From the cell containing the given text, extract its center point as [x, y] coordinate. 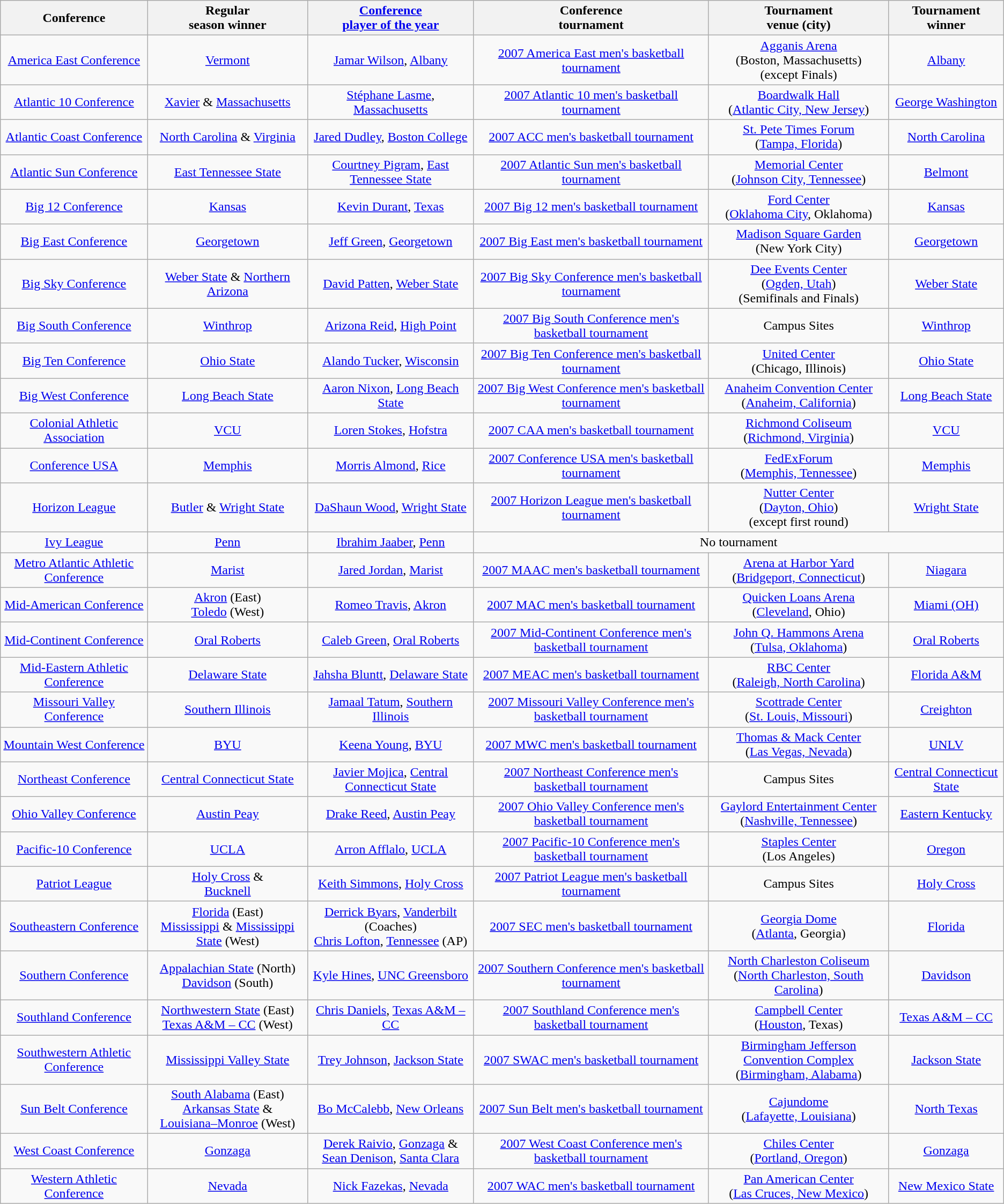
Creighton [946, 710]
Horizon League [74, 508]
Albany [946, 60]
2007 Big West Conference men's basketball tournament [591, 396]
2007 Atlantic Sun men's basketball tournament [591, 172]
West Coast Conference [74, 1151]
Ibrahim Jaaber, Penn [390, 542]
Nick Fazekas, Nevada [390, 1186]
2007 Big South Conference men's basketball tournament [591, 326]
Sun Belt Conference [74, 1109]
2007 Big East men's basketball tournament [591, 241]
2007 Pacific-10 Conference men's basketball tournament [591, 849]
2007 Missouri Valley Conference men's basketball tournament [591, 710]
Agganis Arena(Boston, Massachusetts)(except Finals) [799, 60]
UNLV [946, 744]
Scottrade Center(St. Louis, Missouri) [799, 710]
Appalachian State (North)Davidson (South) [227, 975]
Chris Daniels, Texas A&M – CC [390, 1017]
Pacific-10 Conference [74, 849]
Weber State [946, 284]
2007 CAA men's basketball tournament [591, 430]
Kyle Hines, UNC Greensboro [390, 975]
2007 MWC men's basketball tournament [591, 744]
Regular season winner [227, 18]
Quicken Loans Arena(Cleveland, Ohio) [799, 605]
South Alabama (East)Arkansas State &Louisiana–Monroe (West) [227, 1109]
Birmingham Jefferson Convention Complex(Birmingham, Alabama) [799, 1059]
No tournament [739, 542]
Staples Center(Los Angeles) [799, 849]
Southland Conference [74, 1017]
Patriot League [74, 883]
Northeast Conference [74, 779]
2007 Ohio Valley Conference men's basketball tournament [591, 814]
Oregon [946, 849]
Conference tournament [591, 18]
Conference USA [74, 465]
North Carolina [946, 137]
Southwestern Athletic Conference [74, 1059]
BYU [227, 744]
Miami (OH) [946, 605]
Courtney Pigram, East Tennessee State [390, 172]
Anaheim Convention Center(Anaheim, California) [799, 396]
Atlantic Sun Conference [74, 172]
Arena at Harbor Yard(Bridgeport, Connecticut) [799, 570]
Kevin Durant, Texas [390, 207]
Jackson State [946, 1059]
Big Sky Conference [74, 284]
Ivy League [74, 542]
Georgia Dome(Atlanta, Georgia) [799, 926]
Wright State [946, 508]
Southern Conference [74, 975]
George Washington [946, 102]
United Center(Chicago, Illinois) [799, 360]
Southern Illinois [227, 710]
East Tennessee State [227, 172]
Arron Afflalo, UCLA [390, 849]
Jared Jordan, Marist [390, 570]
Texas A&M – CC [946, 1017]
2007 Northeast Conference men's basketball tournament [591, 779]
DaShaun Wood, Wright State [390, 508]
Niagara [946, 570]
2007 MAAC men's basketball tournament [591, 570]
Belmont [946, 172]
Tournament venue (city) [799, 18]
Drake Reed, Austin Peay [390, 814]
Big South Conference [74, 326]
David Patten, Weber State [390, 284]
Xavier & Massachusetts [227, 102]
Austin Peay [227, 814]
Big Ten Conference [74, 360]
Big 12 Conference [74, 207]
Holy Cross &Bucknell [227, 883]
Western Athletic Conference [74, 1186]
Marist [227, 570]
Trey Johnson, Jackson State [390, 1059]
Florida [946, 926]
Northwestern State (East)Texas A&M – CC (West) [227, 1017]
Memorial Center(Johnson City, Tennessee) [799, 172]
Florida A&M [946, 674]
Mid-American Conference [74, 605]
2007 WAC men's basketball tournament [591, 1186]
Atlantic 10 Conference [74, 102]
Southeastern Conference [74, 926]
North Carolina & Virginia [227, 137]
Boardwalk Hall (Atlantic City, New Jersey) [799, 102]
Richmond Coliseum(Richmond, Virginia) [799, 430]
Derrick Byars, Vanderbilt (Coaches)Chris Lofton, Tennessee (AP) [390, 926]
Davidson [946, 975]
2007 Big Ten Conference men's basketball tournament [591, 360]
Pan American Center(Las Cruces, New Mexico) [799, 1186]
Mountain West Conference [74, 744]
Bo McCalebb, New Orleans [390, 1109]
2007 Southern Conference men's basketball tournament [591, 975]
Aaron Nixon, Long Beach State [390, 396]
Madison Square Garden(New York City) [799, 241]
2007 West Coast Conference men's basketball tournament [591, 1151]
Eastern Kentucky [946, 814]
Ohio Valley Conference [74, 814]
2007 Conference USA men's basketball tournament [591, 465]
Holy Cross [946, 883]
Colonial Athletic Association [74, 430]
Gaylord Entertainment Center(Nashville, Tennessee) [799, 814]
Tournament winner [946, 18]
2007 SWAC men's basketball tournament [591, 1059]
Penn [227, 542]
North Texas [946, 1109]
2007 Sun Belt men's basketball tournament [591, 1109]
America East Conference [74, 60]
Arizona Reid, High Point [390, 326]
Dee Events Center(Ogden, Utah)(Semifinals and Finals) [799, 284]
Javier Mojica, Central Connecticut State [390, 779]
2007 SEC men's basketball tournament [591, 926]
North Charleston Coliseum(North Charleston, South Carolina) [799, 975]
Alando Tucker, Wisconsin [390, 360]
Akron (East)Toledo (West) [227, 605]
Thomas & Mack Center(Las Vegas, Nevada) [799, 744]
Missouri Valley Conference [74, 710]
Jared Dudley, Boston College [390, 137]
Jahsha Bluntt, Delaware State [390, 674]
Vermont [227, 60]
Jeff Green, Georgetown [390, 241]
Campbell Center(Houston, Texas) [799, 1017]
Ford Center(Oklahoma City, Oklahoma) [799, 207]
John Q. Hammons Arena(Tulsa, Oklahoma) [799, 640]
RBC Center(Raleigh, North Carolina) [799, 674]
Jamar Wilson, Albany [390, 60]
Romeo Travis, Akron [390, 605]
Morris Almond, Rice [390, 465]
Nutter Center(Dayton, Ohio)(except first round) [799, 508]
Caleb Green, Oral Roberts [390, 640]
Mid-Eastern Athletic Conference [74, 674]
Jamaal Tatum, Southern Illinois [390, 710]
2007 Atlantic 10 men's basketball tournament [591, 102]
2007 ACC men's basketball tournament [591, 137]
2007 Horizon League men's basketball tournament [591, 508]
2007 Southland Conference men's basketball tournament [591, 1017]
Big East Conference [74, 241]
Metro Atlantic Athletic Conference [74, 570]
Mississippi Valley State [227, 1059]
Conference player of the year [390, 18]
Keena Young, BYU [390, 744]
Weber State & Northern Arizona [227, 284]
2007 Mid-Continent Conference men's basketball tournament [591, 640]
2007 MEAC men's basketball tournament [591, 674]
Mid-Continent Conference [74, 640]
2007 Patriot League men's basketball tournament [591, 883]
2007 Big 12 men's basketball tournament [591, 207]
Florida (East)Mississippi & Mississippi State (West) [227, 926]
Butler & Wright State [227, 508]
Keith Simmons, Holy Cross [390, 883]
Cajundome(Lafayette, Louisiana) [799, 1109]
Conference [74, 18]
2007 MAC men's basketball tournament [591, 605]
St. Pete Times Forum(Tampa, Florida) [799, 137]
Delaware State [227, 674]
2007 America East men's basketball tournament [591, 60]
Loren Stokes, Hofstra [390, 430]
Nevada [227, 1186]
UCLA [227, 849]
New Mexico State [946, 1186]
Derek Raivio, Gonzaga &Sean Denison, Santa Clara [390, 1151]
Atlantic Coast Conference [74, 137]
Stéphane Lasme, Massachusetts [390, 102]
FedExForum(Memphis, Tennessee) [799, 465]
2007 Big Sky Conference men's basketball tournament [591, 284]
Big West Conference [74, 396]
Chiles Center(Portland, Oregon) [799, 1151]
